Pinpoint the cell where the given text exists, returning its (X, Y) midpoint coordinate. 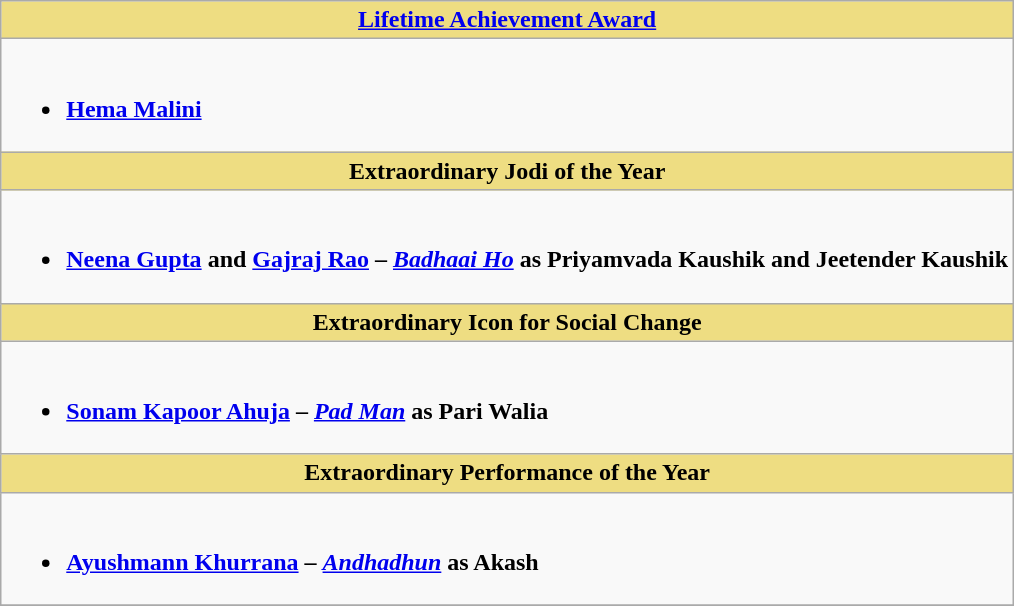
Neena Gupta and Gajraj Rao – Badhaai Ho as Priyamvada Kaushik and Jeetender Kaushik (508, 246)
Extraordinary Icon for Social Change (508, 322)
Hema Malini (508, 96)
Sonam Kapoor Ahuja – Pad Man as Pari Walia (508, 398)
Lifetime Achievement Award (508, 20)
Ayushmann Khurrana – Andhadhun as Akash (508, 548)
Extraordinary Jodi of the Year (508, 171)
Extraordinary Performance of the Year (508, 473)
